Identify which cell holds the provided text, then report its (x, y) central coordinate. 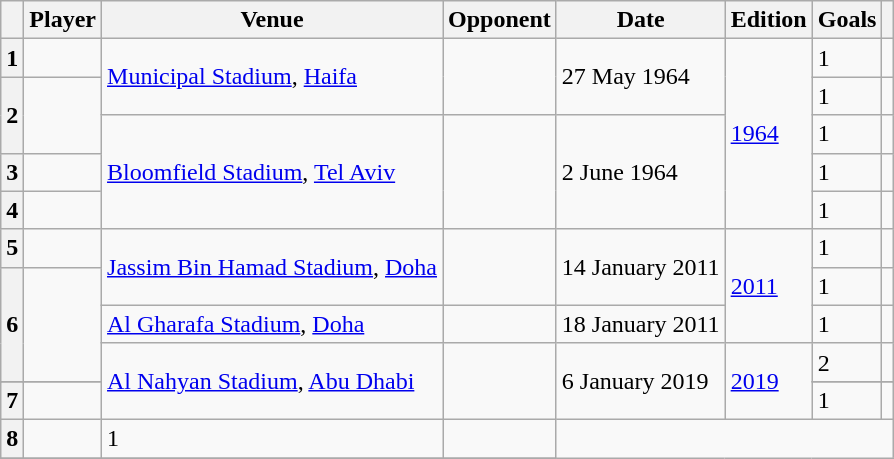
Edition (768, 20)
5 (12, 248)
8 (12, 438)
Al Gharafa Stadium, Doha (272, 324)
6 (12, 324)
4 (12, 210)
2 June 1964 (640, 172)
7 (12, 400)
Jassim Bin Hamad Stadium, Doha (272, 267)
Municipal Stadium, Haifa (272, 77)
Venue (272, 20)
14 January 2011 (640, 267)
Player (63, 20)
18 January 2011 (640, 324)
2011 (768, 286)
6 January 2019 (640, 381)
3 (12, 172)
1964 (768, 134)
Date (640, 20)
Opponent (500, 20)
Al Nahyan Stadium, Abu Dhabi (272, 381)
Bloomfield Stadium, Tel Aviv (272, 172)
27 May 1964 (640, 77)
2019 (768, 381)
Goals (847, 20)
